Determine the [X, Y] coordinate at the center of the cell enclosing the given text.  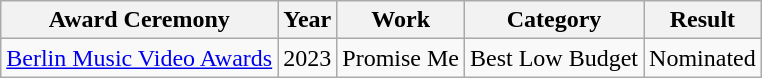
Category [554, 20]
Award Ceremony [140, 20]
Best Low Budget [554, 58]
Year [308, 20]
Result [703, 20]
Berlin Music Video Awards [140, 58]
Nominated [703, 58]
Work [401, 20]
2023 [308, 58]
Promise Me [401, 58]
